Detect which cell encompasses the target text, then output its (x, y) center coordinate. 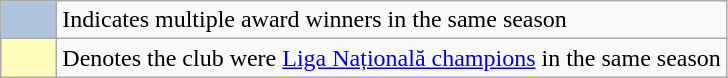
Denotes the club were Liga Națională champions in the same season (392, 58)
Indicates multiple award winners in the same season (392, 20)
